Provide the [x, y] coordinate of the cell's center where the given text is located.  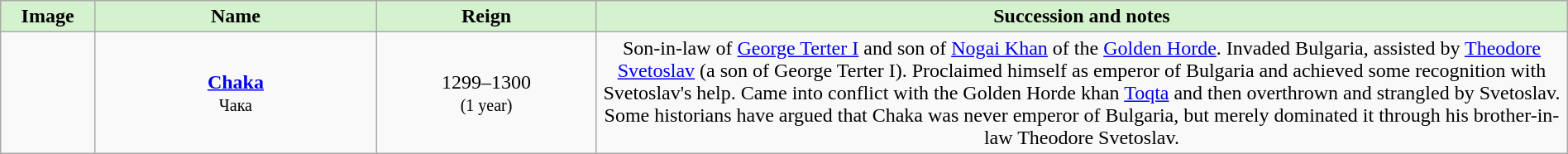
Image [48, 17]
ChakaЧака [235, 93]
Name [235, 17]
Reign [486, 17]
Succession and notes [1082, 17]
1299–1300(1 year) [486, 93]
